Find where the given text appears and provide that cell's center as (X, Y) coordinate. 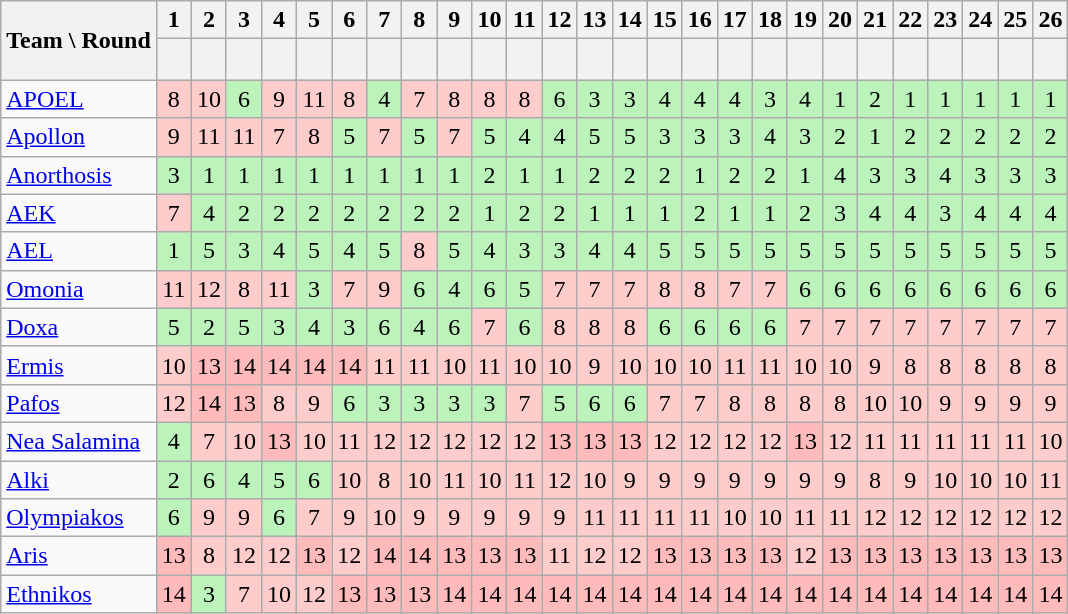
22 (910, 20)
24 (980, 20)
19 (804, 20)
Team \ Round (79, 40)
15 (664, 20)
23 (946, 20)
Doxa (79, 327)
Ethnikos (79, 594)
Ermis (79, 365)
Apollon (79, 137)
Omonia (79, 289)
Alki (79, 479)
Anorthosis (79, 175)
Pafos (79, 403)
Olympiakos (79, 518)
AEK (79, 213)
20 (840, 20)
Nea Salamina (79, 441)
AEL (79, 251)
18 (770, 20)
21 (876, 20)
16 (700, 20)
APOEL (79, 99)
Aris (79, 556)
17 (734, 20)
26 (1050, 20)
25 (1016, 20)
